Output the [x, y] coordinate of the center of the cell containing the given text.  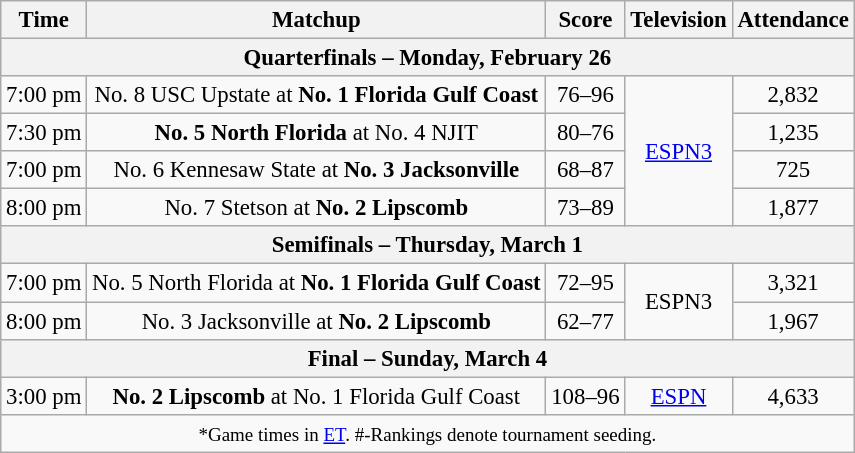
73–89 [586, 208]
No. 5 North Florida at No. 4 NJIT [316, 133]
1,877 [793, 208]
108–96 [586, 396]
2,832 [793, 95]
Matchup [316, 20]
3:00 pm [44, 396]
725 [793, 170]
Time [44, 20]
Final – Sunday, March 4 [428, 358]
No. 8 USC Upstate at No. 1 Florida Gulf Coast [316, 95]
Attendance [793, 20]
1,967 [793, 321]
1,235 [793, 133]
Score [586, 20]
Quarterfinals – Monday, February 26 [428, 58]
ESPN [678, 396]
4,633 [793, 396]
Semifinals – Thursday, March 1 [428, 245]
Television [678, 20]
No. 2 Lipscomb at No. 1 Florida Gulf Coast [316, 396]
7:30 pm [44, 133]
No. 7 Stetson at No. 2 Lipscomb [316, 208]
72–95 [586, 283]
68–87 [586, 170]
No. 3 Jacksonville at No. 2 Lipscomb [316, 321]
80–76 [586, 133]
No. 6 Kennesaw State at No. 3 Jacksonville [316, 170]
*Game times in ET. #-Rankings denote tournament seeding. [428, 433]
62–77 [586, 321]
76–96 [586, 95]
No. 5 North Florida at No. 1 Florida Gulf Coast [316, 283]
3,321 [793, 283]
